Locate the cell with the specified text and output its (x, y) center coordinate. 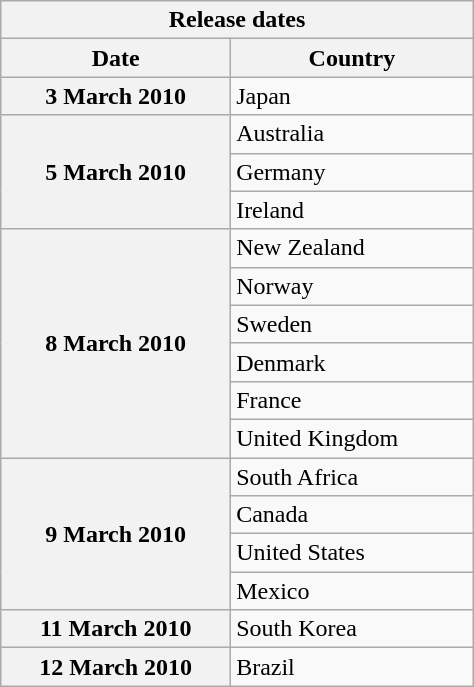
Sweden (352, 324)
8 March 2010 (116, 343)
Germany (352, 172)
Mexico (352, 591)
France (352, 400)
United States (352, 553)
Denmark (352, 362)
Australia (352, 134)
Canada (352, 515)
Norway (352, 286)
South Africa (352, 477)
United Kingdom (352, 438)
Japan (352, 96)
Date (116, 58)
South Korea (352, 629)
9 March 2010 (116, 534)
11 March 2010 (116, 629)
3 March 2010 (116, 96)
Ireland (352, 210)
New Zealand (352, 248)
12 March 2010 (116, 667)
Release dates (237, 20)
5 March 2010 (116, 172)
Country (352, 58)
Brazil (352, 667)
